Detect which cell encompasses the target text, then output its (X, Y) center coordinate. 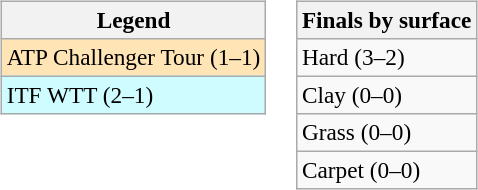
Carpet (0–0) (387, 171)
Legend (133, 20)
Clay (0–0) (387, 95)
Hard (3–2) (387, 57)
Finals by surface (387, 20)
ATP Challenger Tour (1–1) (133, 57)
ITF WTT (2–1) (133, 95)
Grass (0–0) (387, 133)
